Output the (X, Y) coordinate of the center of the cell containing the given text.  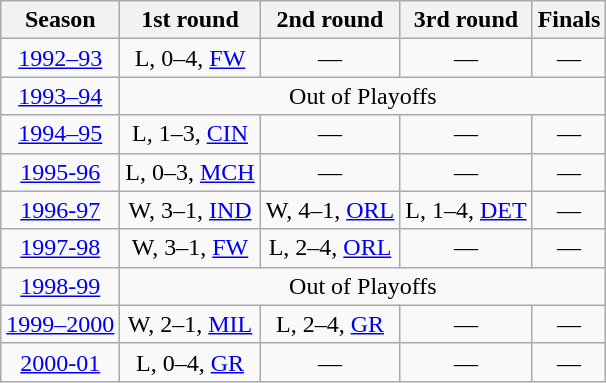
1998-99 (60, 286)
1993–94 (60, 96)
1st round (190, 20)
1992–93 (60, 58)
W, 2–1, MIL (190, 324)
1999–2000 (60, 324)
Finals (569, 20)
L, 0–3, MCH (190, 172)
L, 0–4, GR (190, 362)
L, 0–4, FW (190, 58)
1994–95 (60, 134)
W, 4–1, ORL (330, 210)
W, 3–1, IND (190, 210)
1995-96 (60, 172)
1997-98 (60, 248)
L, 2–4, GR (330, 324)
2000-01 (60, 362)
1996-97 (60, 210)
3rd round (466, 20)
L, 1–3, CIN (190, 134)
W, 3–1, FW (190, 248)
L, 2–4, ORL (330, 248)
2nd round (330, 20)
Season (60, 20)
L, 1–4, DET (466, 210)
